Identify which cell holds the provided text, then report its [x, y] central coordinate. 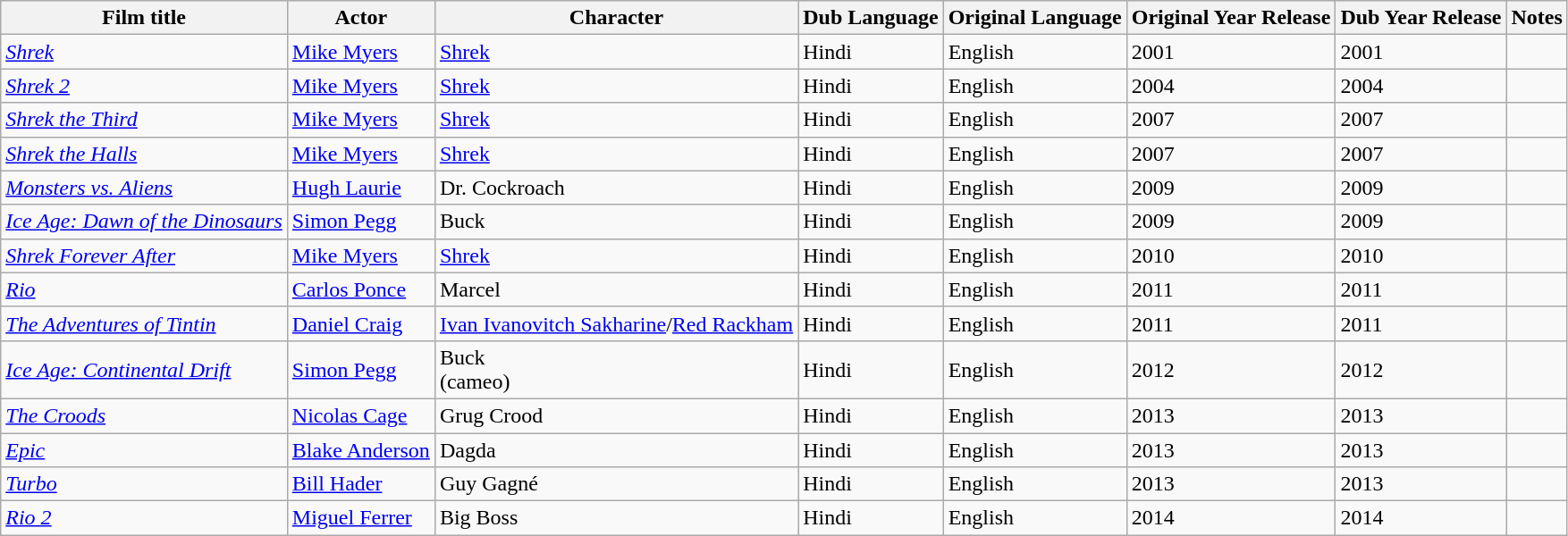
Shrek Forever After [145, 255]
Monsters vs. Aliens [145, 188]
Buck(cameo) [616, 370]
Marcel [616, 289]
Hugh Laurie [361, 188]
Ice Age: Dawn of the Dinosaurs [145, 222]
Nicolas Cage [361, 415]
Miguel Ferrer [361, 518]
Notes [1537, 18]
Dub Year Release [1421, 18]
Original Language [1035, 18]
Film title [145, 18]
Big Boss [616, 518]
Epic [145, 449]
Carlos Ponce [361, 289]
Rio 2 [145, 518]
Bill Hader [361, 484]
Daniel Craig [361, 323]
Dub Language [871, 18]
Ice Age: Continental Drift [145, 370]
Original Year Release [1231, 18]
The Adventures of Tintin [145, 323]
Buck [616, 222]
Character [616, 18]
Ivan Ivanovitch Sakharine/Red Rackham [616, 323]
Blake Anderson [361, 449]
Actor [361, 18]
The Croods [145, 415]
Guy Gagné [616, 484]
Dr. Cockroach [616, 188]
Dagda [616, 449]
Shrek the Halls [145, 154]
Shrek the Third [145, 120]
Shrek 2 [145, 86]
Turbo [145, 484]
Grug Crood [616, 415]
Rio [145, 289]
